For the text-containing cell, return its midpoint in (x, y) coordinate format. 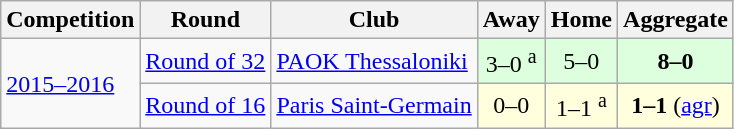
0–0 (511, 106)
Round of 32 (206, 62)
1–1 a (581, 106)
PAOK Thessaloniki (374, 62)
Paris Saint-Germain (374, 106)
Competition (70, 20)
5–0 (581, 62)
Club (374, 20)
Aggregate (676, 20)
3–0 a (511, 62)
Home (581, 20)
Away (511, 20)
8–0 (676, 62)
2015–2016 (70, 84)
1–1 (agr) (676, 106)
Round (206, 20)
Round of 16 (206, 106)
